Search for the cell housing the specified text and yield its [x, y] center coordinate. 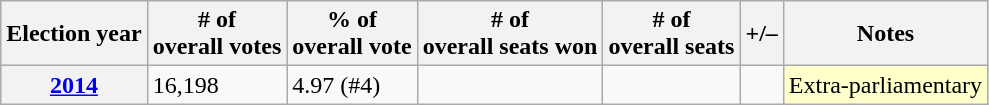
2014 [74, 85]
4.97 (#4) [352, 85]
16,198 [217, 85]
Notes [885, 34]
+/– [762, 34]
Election year [74, 34]
Extra-parliamentary [885, 85]
# ofoverall votes [217, 34]
# ofoverall seats won [510, 34]
% ofoverall vote [352, 34]
# ofoverall seats [672, 34]
